Find where the given text appears and provide that cell's center as [x, y] coordinate. 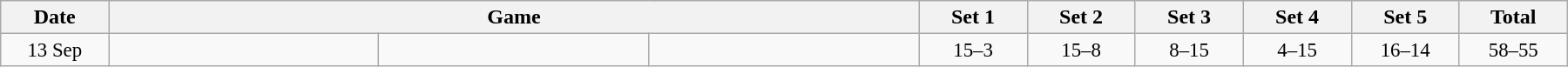
Set 4 [1297, 17]
4–15 [1297, 50]
Total [1513, 17]
8–15 [1189, 50]
Game [514, 17]
Set 2 [1081, 17]
Set 5 [1405, 17]
58–55 [1513, 50]
15–3 [973, 50]
16–14 [1405, 50]
13 Sep [55, 50]
Set 3 [1189, 17]
Date [55, 17]
15–8 [1081, 50]
Set 1 [973, 17]
